Search for the cell housing the specified text and yield its (x, y) center coordinate. 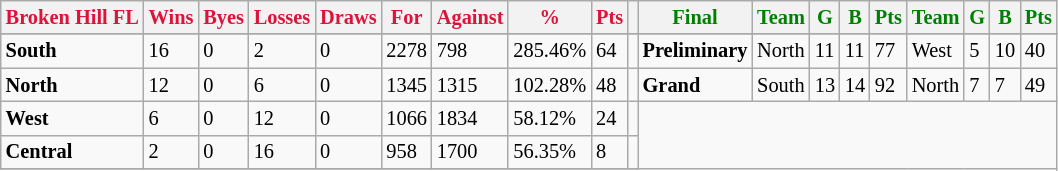
77 (888, 51)
10 (1005, 51)
58.12% (550, 118)
798 (470, 51)
40 (1038, 51)
Final (696, 17)
1066 (406, 118)
56.35% (550, 152)
5 (977, 51)
Byes (223, 17)
24 (610, 118)
% (550, 17)
102.28% (550, 85)
Broken Hill FL (72, 17)
Wins (172, 17)
49 (1038, 85)
48 (610, 85)
Against (470, 17)
285.46% (550, 51)
1315 (470, 85)
14 (855, 85)
Preliminary (696, 51)
64 (610, 51)
1700 (470, 152)
8 (610, 152)
92 (888, 85)
Draws (348, 17)
Central (72, 152)
13 (825, 85)
Grand (696, 85)
1345 (406, 85)
Losses (282, 17)
2278 (406, 51)
1834 (470, 118)
For (406, 17)
958 (406, 152)
